Determine the (X, Y) coordinate at the center of the cell enclosing the given text.  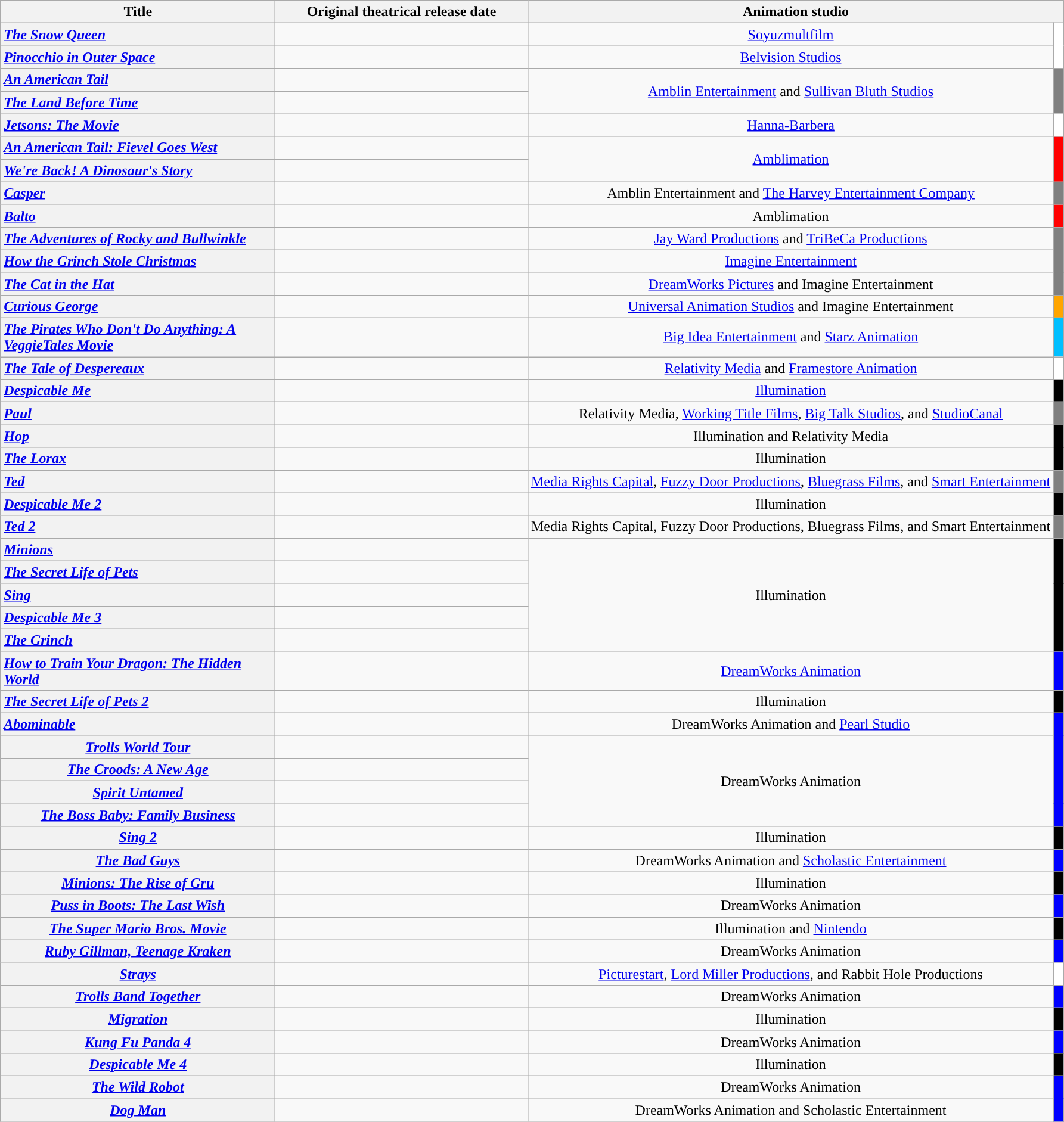
Dog Man (138, 1110)
DreamWorks Pictures and Imagine Entertainment (790, 284)
Imagine Entertainment (790, 261)
Despicable Me 3 (138, 617)
Kung Fu Panda 4 (138, 1042)
The Wild Robot (138, 1087)
Ted (138, 481)
The Boss Baby: Family Business (138, 815)
Despicable Me (138, 391)
Illumination and Relativity Media (790, 436)
Despicable Me 2 (138, 504)
Pinocchio in Outer Space (138, 57)
Minions (138, 549)
Amblin Entertainment and Sullivan Bluth Studios (790, 91)
Soyuzmultfilm (790, 35)
Big Idea Entertainment and Starz Animation (790, 337)
The Land Before Time (138, 102)
The Lorax (138, 459)
Relativity Media, Working Title Films, Big Talk Studios, and StudioCanal (790, 414)
The Croods: A New Age (138, 770)
An American Tail (138, 80)
Paul (138, 414)
The Super Mario Bros. Movie (138, 928)
Casper (138, 193)
Puss in Boots: The Last Wish (138, 906)
Spirit Untamed (138, 792)
The Cat in the Hat (138, 284)
How to Train Your Dragon: The Hidden World (138, 671)
Amblin Entertainment and The Harvey Entertainment Company (790, 193)
The Secret Life of Pets (138, 572)
Migration (138, 1019)
We're Back! A Dinosaur's Story (138, 170)
Hanna-Barbera (790, 125)
Hop (138, 436)
Picturestart, Lord Miller Productions, and Rabbit Hole Productions (790, 974)
Animation studio (795, 12)
The Snow Queen (138, 35)
Illumination and Nintendo (790, 928)
Jay Ward Productions and TriBeCa Productions (790, 238)
Balto (138, 216)
The Grinch (138, 640)
Ruby Gillman, Teenage Kraken (138, 951)
Original theatrical release date (402, 12)
Strays (138, 974)
Minions: The Rise of Gru (138, 883)
How the Grinch Stole Christmas (138, 261)
The Adventures of Rocky and Bullwinkle (138, 238)
An American Tail: Fievel Goes West (138, 148)
Sing (138, 595)
Ted 2 (138, 527)
The Pirates Who Don't Do Anything: A VeggieTales Movie (138, 337)
DreamWorks Animation and Pearl Studio (790, 725)
Trolls World Tour (138, 747)
Belvision Studios (790, 57)
Jetsons: The Movie (138, 125)
The Bad Guys (138, 860)
Abominable (138, 725)
The Secret Life of Pets 2 (138, 702)
Sing 2 (138, 838)
Universal Animation Studios and Imagine Entertainment (790, 307)
The Tale of Despereaux (138, 368)
Trolls Band Together (138, 996)
Despicable Me 4 (138, 1065)
Title (138, 12)
Curious George (138, 307)
Relativity Media and Framestore Animation (790, 368)
